Locate the cell with the specified text and output its (X, Y) center coordinate. 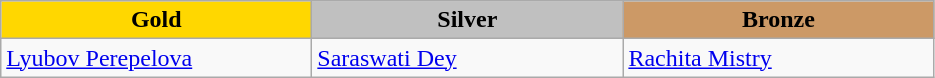
Bronze (778, 20)
Lyubov Perepelova (156, 58)
Rachita Mistry (778, 58)
Saraswati Dey (468, 58)
Silver (468, 20)
Gold (156, 20)
